Find where the given text appears and provide that cell's center as [x, y] coordinate. 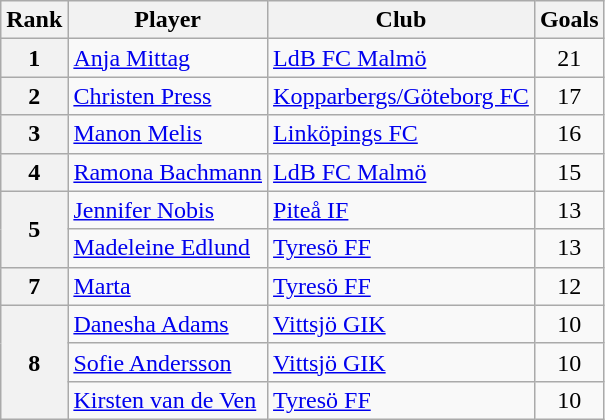
Ramona Bachmann [168, 172]
3 [34, 134]
Danesha Adams [168, 324]
Kopparbergs/Göteborg FC [402, 96]
Kirsten van de Ven [168, 400]
Sofie Andersson [168, 362]
21 [569, 58]
16 [569, 134]
Madeleine Edlund [168, 248]
8 [34, 362]
1 [34, 58]
Anja Mittag [168, 58]
Linköpings FC [402, 134]
Manon Melis [168, 134]
Club [402, 20]
Rank [34, 20]
2 [34, 96]
4 [34, 172]
Jennifer Nobis [168, 210]
12 [569, 286]
7 [34, 286]
15 [569, 172]
17 [569, 96]
Christen Press [168, 96]
5 [34, 229]
Player [168, 20]
Marta [168, 286]
Goals [569, 20]
Piteå IF [402, 210]
